Find where the given text appears and provide that cell's center as (x, y) coordinate. 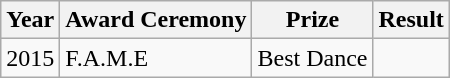
Result (411, 20)
2015 (30, 58)
Year (30, 20)
Best Dance (312, 58)
Prize (312, 20)
Award Ceremony (156, 20)
F.A.M.E (156, 58)
